For the text-containing cell, return its midpoint in [x, y] coordinate format. 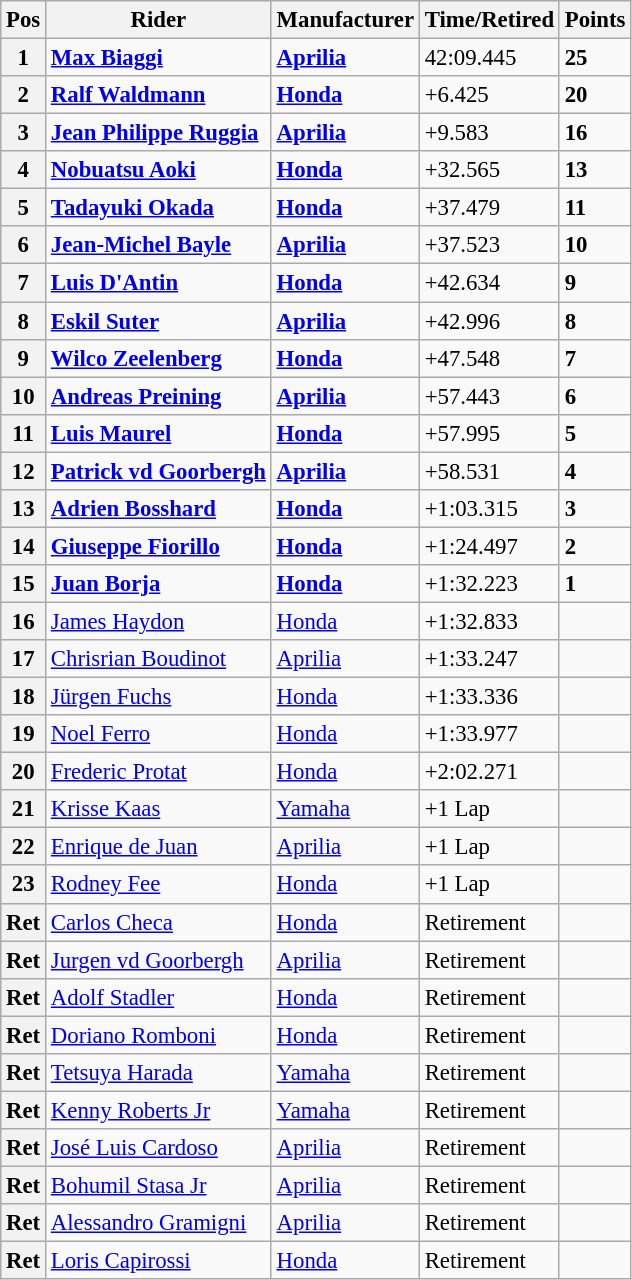
Frederic Protat [159, 772]
+32.565 [489, 170]
18 [24, 697]
17 [24, 659]
+1:33.336 [489, 697]
Adrien Bosshard [159, 509]
Jurgen vd Goorbergh [159, 960]
Bohumil Stasa Jr [159, 1185]
Tadayuki Okada [159, 208]
Time/Retired [489, 20]
22 [24, 847]
+1:33.977 [489, 734]
Wilco Zeelenberg [159, 358]
15 [24, 584]
42:09.445 [489, 58]
José Luis Cardoso [159, 1148]
+47.548 [489, 358]
Juan Borja [159, 584]
14 [24, 546]
12 [24, 471]
+1:32.833 [489, 621]
Points [594, 20]
+9.583 [489, 133]
Andreas Preining [159, 396]
+37.523 [489, 245]
+42.996 [489, 321]
Noel Ferro [159, 734]
Jean Philippe Ruggia [159, 133]
Manufacturer [345, 20]
Ralf Waldmann [159, 95]
+37.479 [489, 208]
Pos [24, 20]
+2:02.271 [489, 772]
Tetsuya Harada [159, 1073]
Luis Maurel [159, 433]
Krisse Kaas [159, 809]
+57.995 [489, 433]
Rider [159, 20]
+6.425 [489, 95]
+42.634 [489, 283]
Enrique de Juan [159, 847]
Max Biaggi [159, 58]
+1:33.247 [489, 659]
25 [594, 58]
Jürgen Fuchs [159, 697]
Alessandro Gramigni [159, 1223]
+1:32.223 [489, 584]
Loris Capirossi [159, 1261]
Doriano Romboni [159, 1035]
+57.443 [489, 396]
Giuseppe Fiorillo [159, 546]
Eskil Suter [159, 321]
21 [24, 809]
Carlos Checa [159, 922]
Kenny Roberts Jr [159, 1110]
Adolf Stadler [159, 997]
Patrick vd Goorbergh [159, 471]
+58.531 [489, 471]
19 [24, 734]
+1:03.315 [489, 509]
Chrisrian Boudinot [159, 659]
James Haydon [159, 621]
Nobuatsu Aoki [159, 170]
Rodney Fee [159, 885]
23 [24, 885]
Jean-Michel Bayle [159, 245]
Luis D'Antin [159, 283]
+1:24.497 [489, 546]
